Output the [x, y] coordinate of the center of the cell containing the given text.  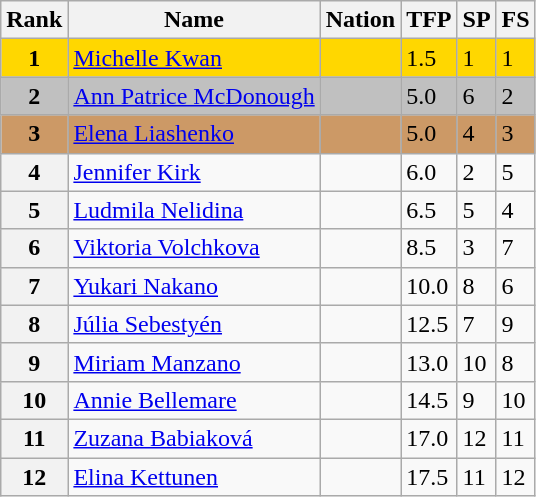
17.0 [429, 438]
1.5 [429, 58]
12.5 [429, 324]
Viktoria Volchkova [194, 248]
Name [194, 20]
Annie Bellemare [194, 400]
Ann Patrice McDonough [194, 96]
Nation [360, 20]
Elina Kettunen [194, 477]
Elena Liashenko [194, 134]
6.0 [429, 172]
Jennifer Kirk [194, 172]
Michelle Kwan [194, 58]
Miriam Manzano [194, 362]
TFP [429, 20]
FS [516, 20]
10.0 [429, 286]
17.5 [429, 477]
6.5 [429, 210]
8.5 [429, 248]
SP [476, 20]
13.0 [429, 362]
14.5 [429, 400]
Rank [34, 20]
Yukari Nakano [194, 286]
Júlia Sebestyén [194, 324]
Ludmila Nelidina [194, 210]
Zuzana Babiaková [194, 438]
